Pinpoint the cell where the given text exists, returning its (X, Y) midpoint coordinate. 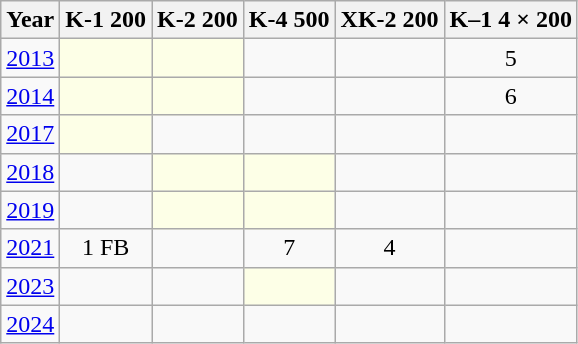
2017 (30, 134)
2013 (30, 58)
1 FB (106, 248)
2018 (30, 172)
5 (510, 58)
2019 (30, 210)
K-4 500 (289, 20)
2021 (30, 248)
2024 (30, 324)
7 (289, 248)
2023 (30, 286)
K-2 200 (198, 20)
K-1 200 (106, 20)
4 (390, 248)
Year (30, 20)
K–1 4 × 200 (510, 20)
6 (510, 96)
XK-2 200 (390, 20)
2014 (30, 96)
